Find where the given text appears and provide that cell's center as [X, Y] coordinate. 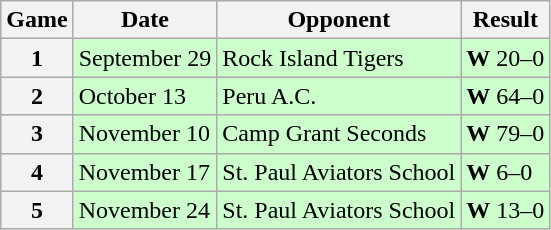
3 [37, 134]
November 10 [145, 134]
Rock Island Tigers [339, 58]
W 64–0 [506, 96]
Peru A.C. [339, 96]
September 29 [145, 58]
November 24 [145, 210]
2 [37, 96]
W 79–0 [506, 134]
5 [37, 210]
Date [145, 20]
W 6–0 [506, 172]
W 20–0 [506, 58]
W 13–0 [506, 210]
October 13 [145, 96]
Camp Grant Seconds [339, 134]
Game [37, 20]
4 [37, 172]
1 [37, 58]
November 17 [145, 172]
Opponent [339, 20]
Result [506, 20]
